Scan for the cell matching the given text and deliver its [x, y] coordinate at center. 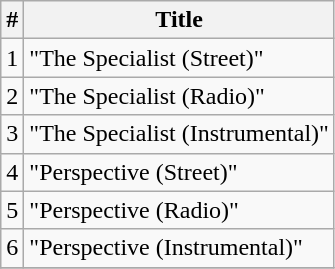
"The Specialist (Radio)" [180, 96]
5 [12, 210]
4 [12, 172]
6 [12, 248]
1 [12, 58]
2 [12, 96]
Title [180, 20]
# [12, 20]
"Perspective (Street)" [180, 172]
"The Specialist (Instrumental)" [180, 134]
"Perspective (Instrumental)" [180, 248]
"The Specialist (Street)" [180, 58]
"Perspective (Radio)" [180, 210]
3 [12, 134]
